Provide the [x, y] coordinate of the cell's center where the given text is located.  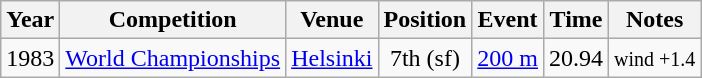
Year [30, 20]
Event [508, 20]
World Championships [173, 58]
wind +1.4 [655, 58]
Notes [655, 20]
200 m [508, 58]
Venue [332, 20]
Competition [173, 20]
20.94 [576, 58]
1983 [30, 58]
7th (sf) [425, 58]
Time [576, 20]
Helsinki [332, 58]
Position [425, 20]
